Scan for the cell matching the given text and deliver its [x, y] coordinate at center. 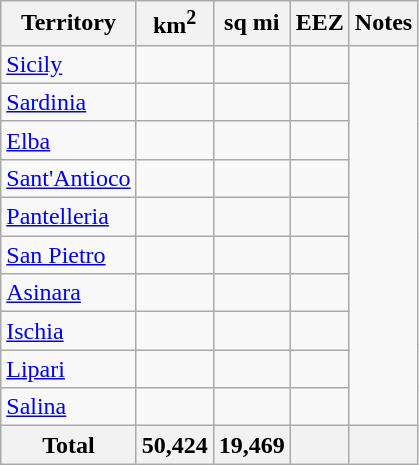
San Pietro [68, 255]
Pantelleria [68, 217]
Lipari [68, 369]
19,469 [252, 445]
Elba [68, 140]
Asinara [68, 293]
Salina [68, 407]
Sant'Antioco [68, 178]
Notes [383, 24]
Territory [68, 24]
Sicily [68, 64]
50,424 [174, 445]
km2 [174, 24]
sq mi [252, 24]
EEZ [320, 24]
Total [68, 445]
Ischia [68, 331]
Sardinia [68, 102]
